Provide the (X, Y) coordinate of the cell's center where the given text is located.  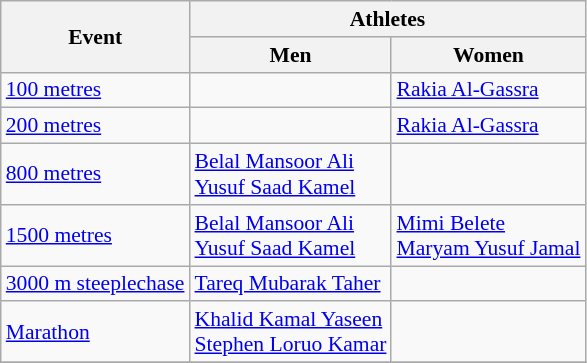
Marathon (96, 332)
100 metres (96, 90)
Event (96, 36)
200 metres (96, 126)
Mimi Belete Maryam Yusuf Jamal (488, 236)
1500 metres (96, 236)
Tareq Mubarak Taher (291, 284)
Women (488, 55)
800 metres (96, 174)
Khalid Kamal Yaseen Stephen Loruo Kamar (291, 332)
3000 m steeplechase (96, 284)
Athletes (388, 19)
Men (291, 55)
